Detect which cell encompasses the target text, then output its (x, y) center coordinate. 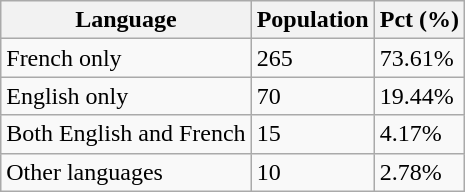
19.44% (419, 96)
265 (312, 58)
Population (312, 20)
French only (126, 58)
Pct (%) (419, 20)
15 (312, 134)
English only (126, 96)
4.17% (419, 134)
Language (126, 20)
73.61% (419, 58)
Both English and French (126, 134)
10 (312, 172)
2.78% (419, 172)
70 (312, 96)
Other languages (126, 172)
